Identify which cell holds the provided text, then report its (x, y) central coordinate. 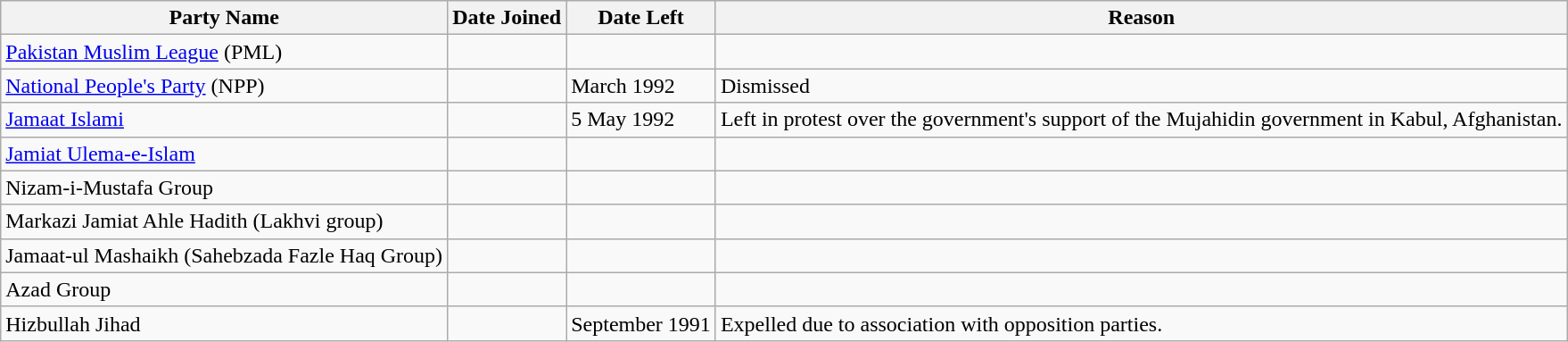
National People's Party (NPP) (225, 86)
Hizbullah Jihad (225, 323)
Pakistan Muslim League (PML) (225, 52)
Jamaat-ul Mashaikh (Sahebzada Fazle Haq Group) (225, 255)
Dismissed (1142, 86)
Jamiat Ulema-e-Islam (225, 154)
Date Left (641, 18)
Date Joined (507, 18)
Reason (1142, 18)
Expelled due to association with opposition parties. (1142, 323)
Left in protest over the government's support of the Mujahidin government in Kabul, Afghanistan. (1142, 120)
September 1991 (641, 323)
Jamaat Islami (225, 120)
Markazi Jamiat Ahle Hadith (Lakhvi group) (225, 221)
Azad Group (225, 289)
March 1992 (641, 86)
Party Name (225, 18)
Nizam-i-Mustafa Group (225, 188)
5 May 1992 (641, 120)
